From the cell containing the given text, extract its center point as (x, y) coordinate. 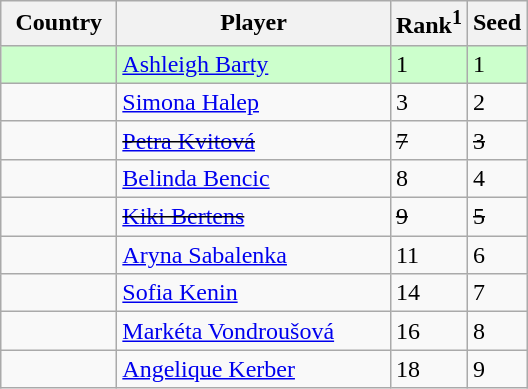
Simona Halep (254, 102)
Aryna Sabalenka (254, 255)
Sofia Kenin (254, 293)
Seed (496, 24)
Rank1 (428, 24)
5 (496, 217)
Petra Kvitová (254, 140)
18 (428, 369)
Kiki Bertens (254, 217)
Ashleigh Barty (254, 64)
Markéta Vondroušová (254, 331)
4 (496, 178)
16 (428, 331)
11 (428, 255)
6 (496, 255)
Angelique Kerber (254, 369)
14 (428, 293)
Belinda Bencic (254, 178)
Player (254, 24)
Country (59, 24)
2 (496, 102)
